Pinpoint the cell where the given text exists, returning its (x, y) midpoint coordinate. 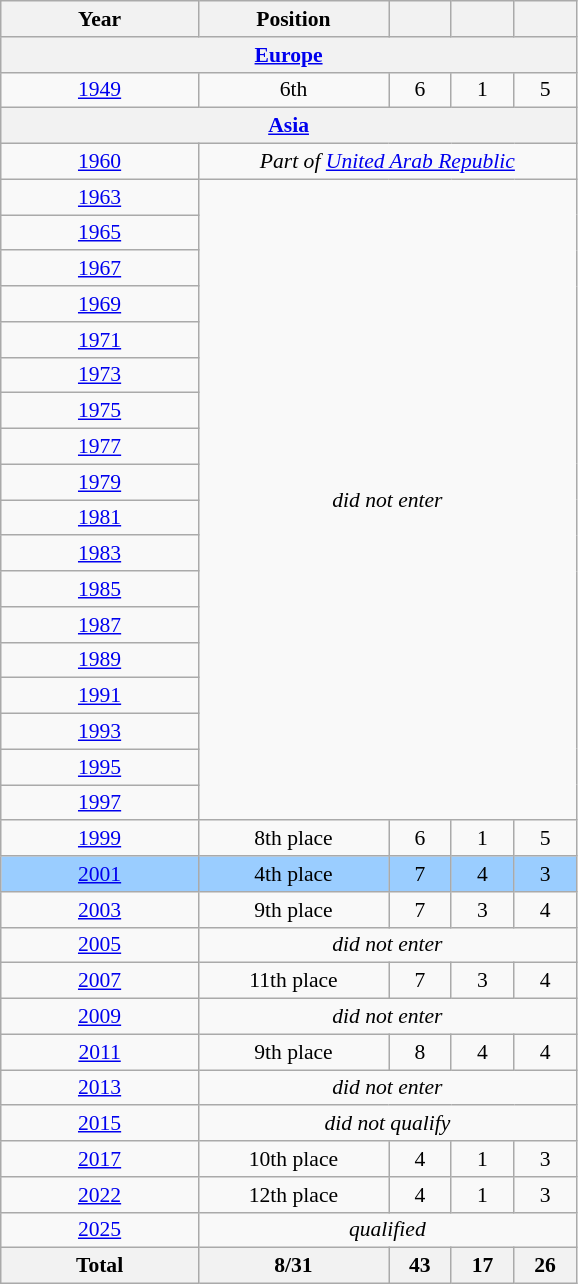
Year (100, 19)
1991 (100, 696)
26 (546, 1266)
2003 (100, 910)
2013 (100, 1088)
1989 (100, 660)
1985 (100, 589)
17 (482, 1266)
2009 (100, 1017)
2005 (100, 945)
8th place (293, 839)
Asia (289, 126)
1993 (100, 732)
1987 (100, 625)
11th place (293, 981)
qualified (387, 1230)
2007 (100, 981)
2022 (100, 1195)
1979 (100, 482)
1981 (100, 518)
2001 (100, 874)
12th place (293, 1195)
43 (420, 1266)
1995 (100, 767)
6th (293, 90)
8 (420, 1052)
2025 (100, 1230)
1963 (100, 197)
2011 (100, 1052)
Position (293, 19)
2017 (100, 1159)
1960 (100, 162)
Europe (289, 55)
Part of United Arab Republic (387, 162)
4th place (293, 874)
Total (100, 1266)
1975 (100, 411)
1983 (100, 554)
did not qualify (387, 1124)
1997 (100, 803)
1971 (100, 340)
1977 (100, 447)
1967 (100, 269)
1973 (100, 375)
2015 (100, 1124)
8/31 (293, 1266)
1969 (100, 304)
1965 (100, 233)
1949 (100, 90)
1999 (100, 839)
10th place (293, 1159)
